Locate the cell with the specified text and output its [x, y] center coordinate. 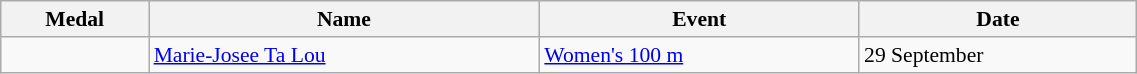
Women's 100 m [699, 55]
Name [344, 19]
Medal [75, 19]
Date [998, 19]
Marie-Josee Ta Lou [344, 55]
29 September [998, 55]
Event [699, 19]
